Detect which cell encompasses the target text, then output its (x, y) center coordinate. 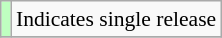
Indicates single release (116, 19)
